Identify which cell holds the provided text, then report its [X, Y] central coordinate. 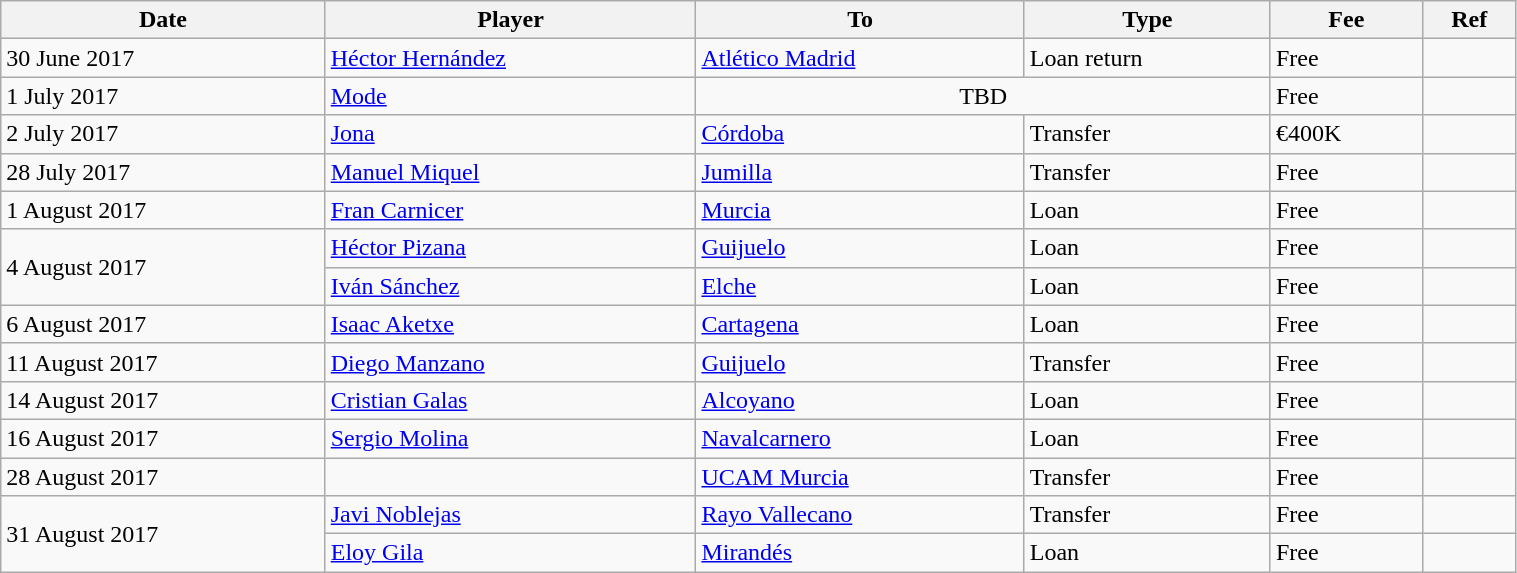
Murcia [860, 210]
1 July 2017 [163, 96]
11 August 2017 [163, 362]
Héctor Pizana [510, 248]
Javi Noblejas [510, 515]
Mode [510, 96]
1 August 2017 [163, 210]
Atlético Madrid [860, 58]
€400K [1346, 134]
Loan return [1147, 58]
Jona [510, 134]
Héctor Hernández [510, 58]
Isaac Aketxe [510, 324]
Jumilla [860, 172]
4 August 2017 [163, 267]
Type [1147, 20]
16 August 2017 [163, 438]
Navalcarnero [860, 438]
2 July 2017 [163, 134]
28 August 2017 [163, 477]
Córdoba [860, 134]
Sergio Molina [510, 438]
Elche [860, 286]
Iván Sánchez [510, 286]
Fran Carnicer [510, 210]
Manuel Miquel [510, 172]
UCAM Murcia [860, 477]
TBD [983, 96]
14 August 2017 [163, 400]
Eloy Gila [510, 553]
Mirandés [860, 553]
Diego Manzano [510, 362]
Date [163, 20]
30 June 2017 [163, 58]
Rayo Vallecano [860, 515]
Fee [1346, 20]
Cristian Galas [510, 400]
Alcoyano [860, 400]
Ref [1469, 20]
6 August 2017 [163, 324]
Cartagena [860, 324]
31 August 2017 [163, 534]
Player [510, 20]
28 July 2017 [163, 172]
To [860, 20]
